Identify which cell holds the provided text, then report its [X, Y] central coordinate. 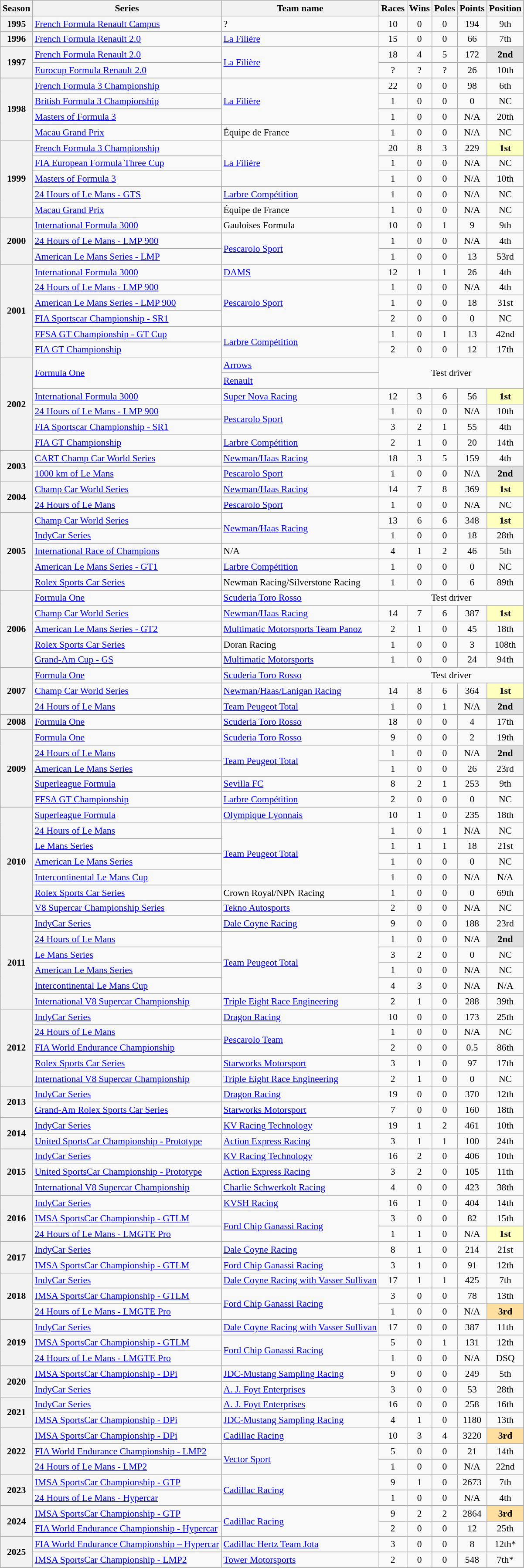
404 [472, 1203]
Tower Motorsports [300, 1560]
364 [472, 691]
Crown Royal/NPN Racing [300, 893]
22 [393, 86]
2007 [17, 691]
2021 [17, 1412]
FFSA GT Championship - GT Cup [126, 334]
42nd [505, 334]
Grand-Am Rolex Sports Car Series [126, 1110]
423 [472, 1188]
235 [472, 815]
2000 [17, 241]
Series [126, 8]
82 [472, 1219]
97 [472, 1064]
International Race of Champions [126, 551]
53rd [505, 257]
2013 [17, 1102]
370 [472, 1095]
173 [472, 1017]
461 [472, 1125]
2004 [17, 497]
Vector Sport [300, 1459]
100 [472, 1141]
2009 [17, 769]
Newman Racing/Silverstone Racing [300, 582]
Team name [300, 8]
214 [472, 1250]
KVSH Racing [300, 1203]
45 [472, 629]
2025 [17, 1552]
86th [505, 1048]
Cadillac Hertz Team Jota [300, 1544]
American Le Mans Series - GT1 [126, 567]
Doran Racing [300, 645]
2012 [17, 1048]
249 [472, 1374]
DAMS [300, 272]
55 [472, 427]
2008 [17, 722]
548 [472, 1560]
2015 [17, 1172]
FIA World Endurance Championship – Hypercar [126, 1544]
194 [472, 24]
94th [505, 660]
Races [393, 8]
24 [472, 660]
2011 [17, 963]
FFSA GT Championship [126, 800]
2020 [17, 1382]
253 [472, 784]
Tekno Autosports [300, 908]
98 [472, 86]
1998 [17, 109]
21 [472, 1451]
24 Hours of Le Mans - GTS [126, 195]
FIA World Endurance Championship - LMP2 [126, 1451]
V8 Supercar Championship Series [126, 908]
39th [505, 1001]
108th [505, 645]
CART Champ Car World Series [126, 458]
Gauloises Formula [300, 226]
Renault [300, 381]
172 [472, 55]
369 [472, 490]
Arrows [300, 365]
2022 [17, 1451]
105 [472, 1172]
Charlie Schwerkolt Racing [300, 1188]
IMSA SportsCar Championship - LMP2 [126, 1560]
2002 [17, 404]
19th [505, 738]
2006 [17, 629]
160 [472, 1110]
56 [472, 396]
Olympique Lyonnais [300, 815]
2005 [17, 551]
British Formula 3 Championship [126, 101]
406 [472, 1156]
2024 [17, 1521]
2864 [472, 1514]
66 [472, 39]
15 [393, 39]
FIA World Endurance Championship - Hypercar [126, 1529]
Points [472, 8]
FIA World Endurance Championship [126, 1048]
2016 [17, 1219]
Newman/Haas/Lanigan Racing [300, 691]
91 [472, 1265]
53 [472, 1389]
Grand-Am Cup - GS [126, 660]
69th [505, 893]
24 Hours of Le Mans - Hypercar [126, 1498]
1000 km of Le Mans [126, 474]
24th [505, 1141]
American Le Mans Series - GT2 [126, 629]
1996 [17, 39]
FIA European Formula Three Cup [126, 163]
89th [505, 582]
348 [472, 520]
46 [472, 551]
DSQ [505, 1358]
2023 [17, 1490]
Wins [419, 8]
288 [472, 1001]
425 [472, 1281]
Position [505, 8]
American Le Mans Series - LMP 900 [126, 303]
Pescarolo Team [300, 1040]
15th [505, 1219]
2018 [17, 1296]
2003 [17, 466]
229 [472, 148]
American Le Mans Series - LMP [126, 257]
12th* [505, 1544]
Poles [445, 8]
24 Hours of Le Mans - LMP2 [126, 1467]
1180 [472, 1420]
6th [505, 86]
2673 [472, 1483]
159 [472, 458]
31st [505, 303]
Super Nova Racing [300, 396]
78 [472, 1296]
Eurocup Formula Renault 2.0 [126, 71]
1999 [17, 179]
2001 [17, 311]
131 [472, 1343]
1997 [17, 63]
2010 [17, 862]
1995 [17, 24]
2014 [17, 1133]
French Formula Renault Campus [126, 24]
38th [505, 1188]
Sevilla FC [300, 784]
16th [505, 1405]
258 [472, 1405]
188 [472, 924]
20th [505, 117]
2019 [17, 1342]
3220 [472, 1436]
2017 [17, 1257]
Multimatic Motorsports Team Panoz [300, 629]
Season [17, 8]
Multimatic Motorsports [300, 660]
7th* [505, 1560]
0.5 [472, 1048]
22nd [505, 1467]
